Search for the cell housing the specified text and yield its (X, Y) center coordinate. 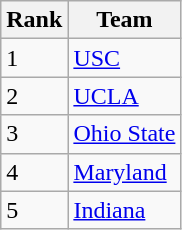
USC (124, 58)
UCLA (124, 96)
1 (34, 58)
2 (34, 96)
Indiana (124, 210)
Team (124, 20)
5 (34, 210)
3 (34, 134)
4 (34, 172)
Ohio State (124, 134)
Rank (34, 20)
Maryland (124, 172)
